Capture the cell that displays the provided text and extract its (x, y) central coordinate. 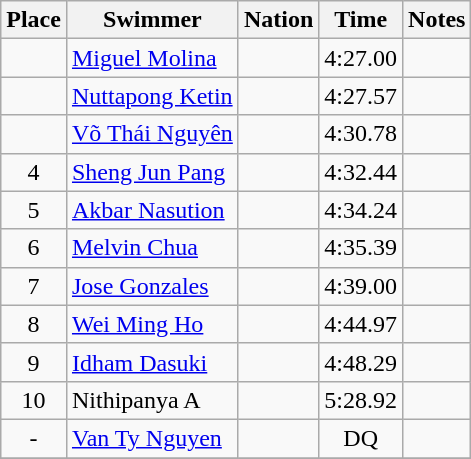
4:32.44 (361, 172)
Nation (278, 20)
4:44.97 (361, 324)
Jose Gonzales (152, 286)
6 (34, 248)
5 (34, 210)
Miguel Molina (152, 58)
4:27.00 (361, 58)
Wei Ming Ho (152, 324)
4:34.24 (361, 210)
4:30.78 (361, 134)
4:48.29 (361, 362)
Sheng Jun Pang (152, 172)
Van Ty Nguyen (152, 438)
Swimmer (152, 20)
5:28.92 (361, 400)
9 (34, 362)
Nuttapong Ketin (152, 96)
4:35.39 (361, 248)
DQ (361, 438)
7 (34, 286)
4 (34, 172)
Idham Dasuki (152, 362)
Time (361, 20)
10 (34, 400)
- (34, 438)
4:39.00 (361, 286)
8 (34, 324)
Notes (437, 20)
Melvin Chua (152, 248)
Nithipanya A (152, 400)
Place (34, 20)
Akbar Nasution (152, 210)
4:27.57 (361, 96)
Võ Thái Nguyên (152, 134)
